Pinpoint the cell where the given text exists, returning its (x, y) midpoint coordinate. 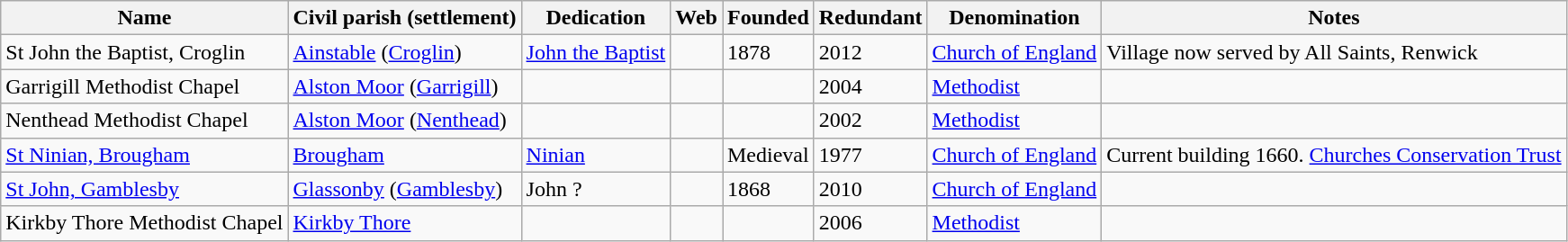
2012 (870, 52)
Web (697, 18)
1977 (870, 155)
Notes (1334, 18)
Brougham (405, 155)
Alston Moor (Nenthead) (405, 121)
Civil parish (settlement) (405, 18)
2004 (870, 86)
Redundant (870, 18)
Ainstable (Croglin) (405, 52)
2010 (870, 189)
1868 (768, 189)
St John, Gamblesby (144, 189)
Garrigill Methodist Chapel (144, 86)
St John the Baptist, Croglin (144, 52)
2006 (870, 223)
Alston Moor (Garrigill) (405, 86)
Kirkby Thore (405, 223)
Founded (768, 18)
Kirkby Thore Methodist Chapel (144, 223)
2002 (870, 121)
Name (144, 18)
John the Baptist (596, 52)
Medieval (768, 155)
Nenthead Methodist Chapel (144, 121)
Denomination (1014, 18)
Dedication (596, 18)
Glassonby (Gamblesby) (405, 189)
John ? (596, 189)
Village now served by All Saints, Renwick (1334, 52)
Current building 1660. Churches Conservation Trust (1334, 155)
Ninian (596, 155)
1878 (768, 52)
St Ninian, Brougham (144, 155)
